Pinpoint the cell where the given text exists, returning its (X, Y) midpoint coordinate. 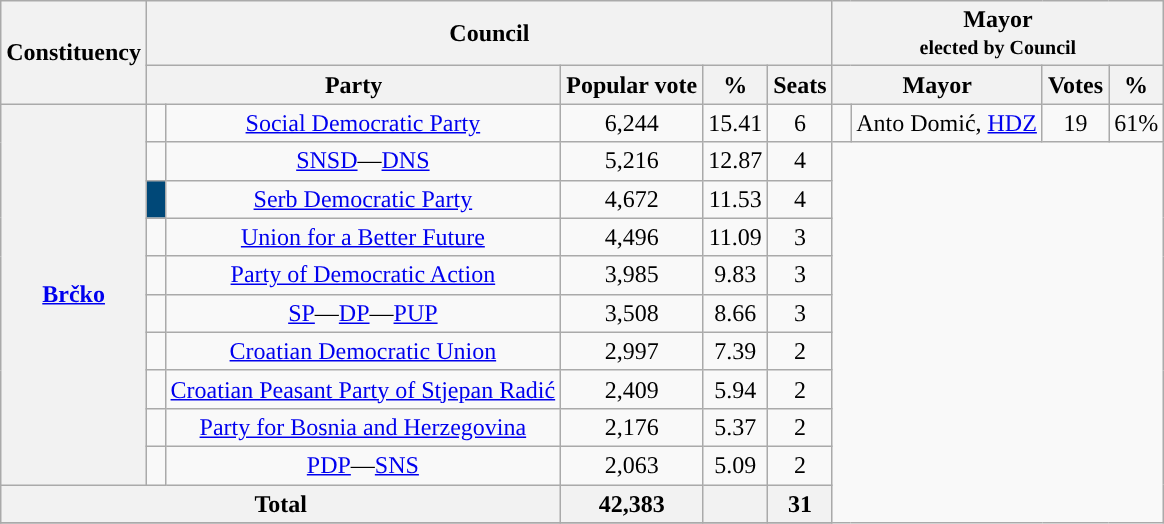
6,244 (632, 123)
5.37 (736, 427)
Votes (1075, 85)
Serb Democratic Party (363, 199)
12.87 (736, 161)
Anto Domić, HDZ (947, 123)
Party (353, 85)
Union for a Better Future (363, 237)
2,409 (632, 389)
19 (1075, 123)
2,063 (632, 465)
Croatian Democratic Union (363, 351)
SNSD—DNS (363, 161)
9.83 (736, 275)
11.09 (736, 237)
Party for Bosnia and Herzegovina (363, 427)
Party of Democratic Action (363, 275)
Croatian Peasant Party of Stjepan Radić (363, 389)
2,997 (632, 351)
61% (1136, 123)
7.39 (736, 351)
5.09 (736, 465)
Constituency (74, 52)
8.66 (736, 313)
15.41 (736, 123)
4,496 (632, 237)
6 (800, 123)
Brčko (74, 294)
Mayorelected by Council (998, 34)
Total (281, 503)
Social Democratic Party (363, 123)
Mayor (937, 85)
3,985 (632, 275)
Council (489, 34)
5.94 (736, 389)
Popular vote (632, 85)
11.53 (736, 199)
31 (800, 503)
PDP—SNS (363, 465)
5,216 (632, 161)
Seats (800, 85)
3,508 (632, 313)
2,176 (632, 427)
SP—DP—PUP (363, 313)
4,672 (632, 199)
42,383 (632, 503)
